Output the (X, Y) coordinate of the center of the cell containing the given text.  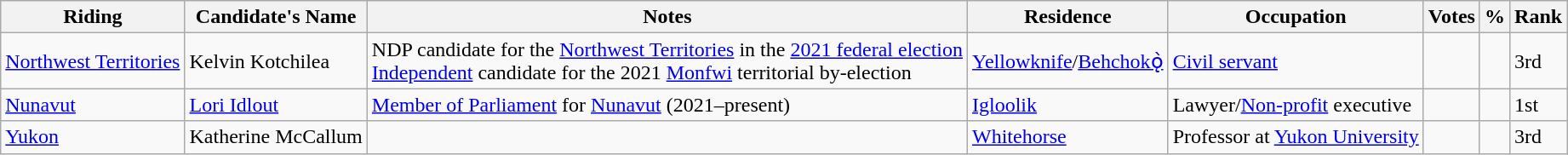
Katherine McCallum (276, 137)
NDP candidate for the Northwest Territories in the 2021 federal election Independent candidate for the 2021 Monfwi territorial by-election (667, 61)
Igloolik (1068, 105)
1st (1539, 105)
Whitehorse (1068, 137)
Residence (1068, 17)
Northwest Territories (93, 61)
Rank (1539, 17)
Yellowknife/Behchokǫ̀ (1068, 61)
Lori Idlout (276, 105)
Professor at Yukon University (1296, 137)
Kelvin Kotchilea (276, 61)
Lawyer/Non-profit executive (1296, 105)
Riding (93, 17)
% (1495, 17)
Nunavut (93, 105)
Civil servant (1296, 61)
Notes (667, 17)
Votes (1451, 17)
Yukon (93, 137)
Candidate's Name (276, 17)
Member of Parliament for Nunavut (2021–present) (667, 105)
Occupation (1296, 17)
